From the cell containing the given text, extract its center point as (X, Y) coordinate. 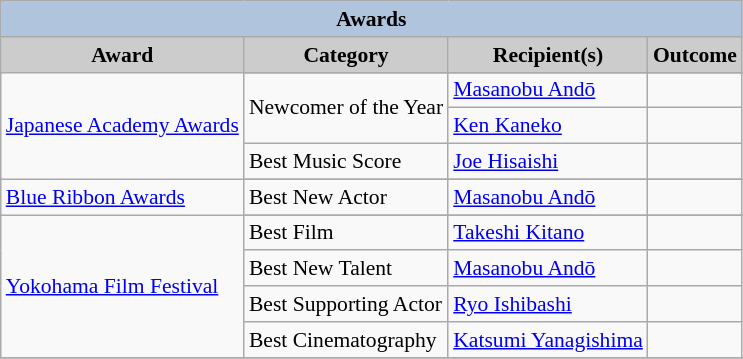
Awards (372, 19)
Yokohama Film Festival (122, 286)
Best Cinematography (346, 340)
Japanese Academy Awards (122, 126)
Recipient(s) (548, 55)
Ken Kaneko (548, 126)
Best Supporting Actor (346, 304)
Joe Hisaishi (548, 162)
Best New Actor (346, 197)
Best New Talent (346, 269)
Newcomer of the Year (346, 108)
Outcome (695, 55)
Ryo Ishibashi (548, 304)
Takeshi Kitano (548, 233)
Best Music Score (346, 162)
Katsumi Yanagishima (548, 340)
Category (346, 55)
Best Film (346, 233)
Blue Ribbon Awards (122, 197)
Award (122, 55)
